Output the (X, Y) coordinate of the center of the cell containing the given text.  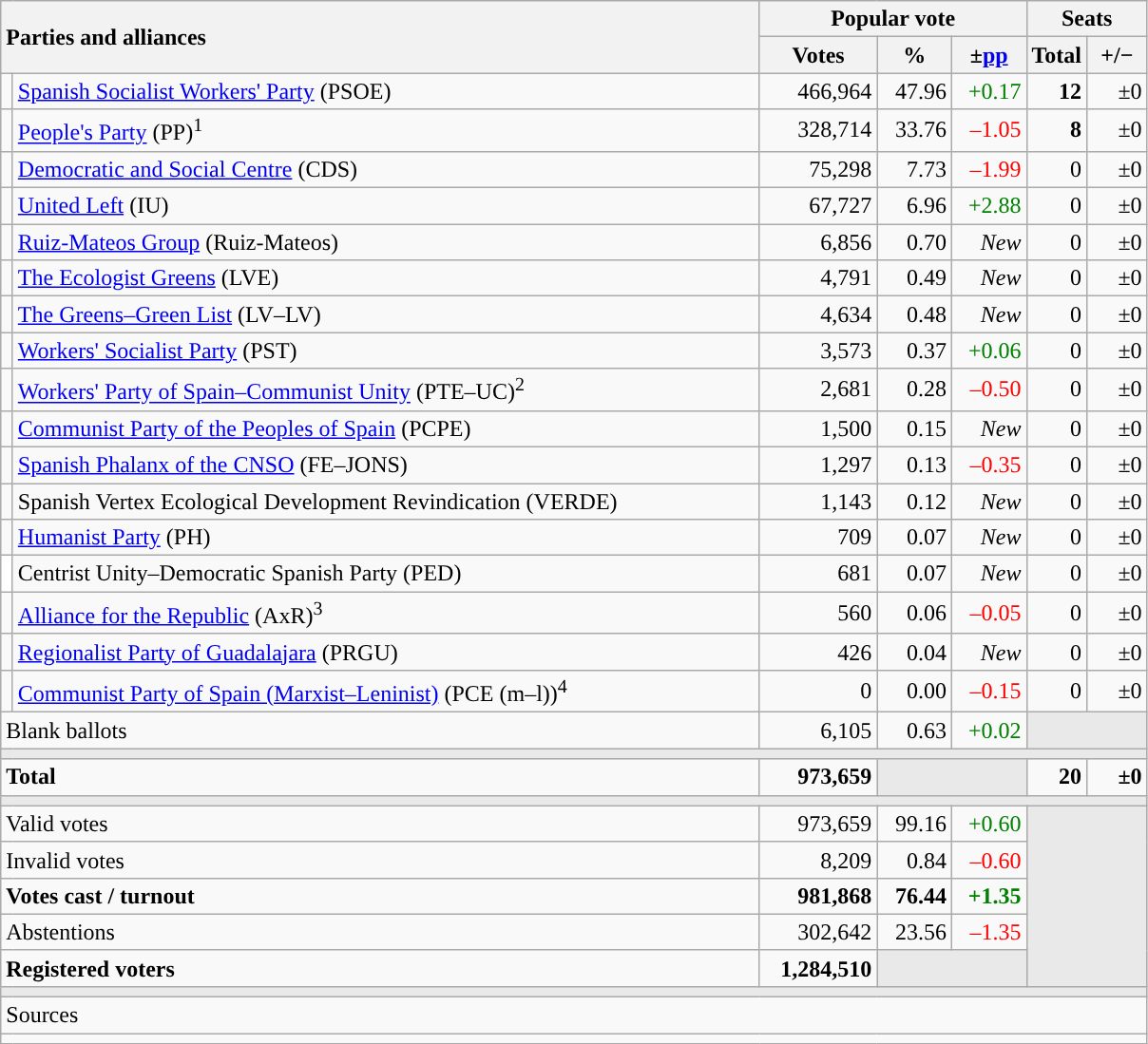
–1.99 (988, 169)
Regionalist Party of Guadalajara (PRGU) (386, 652)
Votes (818, 55)
–0.15 (988, 692)
99.16 (914, 824)
Invalid votes (380, 860)
981,868 (818, 896)
+0.17 (988, 91)
Workers' Socialist Party (PST) (386, 351)
+/− (1118, 55)
426 (818, 652)
0.37 (914, 351)
560 (818, 614)
Spanish Phalanx of the CNSO (FE–JONS) (386, 465)
3,573 (818, 351)
Parties and alliances (380, 37)
0.70 (914, 242)
United Left (IU) (386, 206)
±pp (988, 55)
0.12 (914, 502)
Communist Party of Spain (Marxist–Leninist) (PCE (m–l))4 (386, 692)
23.56 (914, 932)
+0.02 (988, 731)
Popular vote (893, 19)
–1.35 (988, 932)
0.13 (914, 465)
Votes cast / turnout (380, 896)
Workers' Party of Spain–Communist Unity (PTE–UC)2 (386, 389)
+0.06 (988, 351)
7.73 (914, 169)
People's Party (PP)1 (386, 131)
–0.05 (988, 614)
76.44 (914, 896)
Alliance for the Republic (AxR)3 (386, 614)
681 (818, 574)
1,143 (818, 502)
466,964 (818, 91)
6,105 (818, 731)
6,856 (818, 242)
Valid votes (380, 824)
1,500 (818, 428)
Abstentions (380, 932)
Ruiz-Mateos Group (Ruiz-Mateos) (386, 242)
Sources (574, 1016)
Democratic and Social Centre (CDS) (386, 169)
8,209 (818, 860)
0.28 (914, 389)
Centrist Unity–Democratic Spanish Party (PED) (386, 574)
Humanist Party (PH) (386, 538)
8 (1057, 131)
+2.88 (988, 206)
0.04 (914, 652)
33.76 (914, 131)
+1.35 (988, 896)
0.06 (914, 614)
Spanish Socialist Workers' Party (PSOE) (386, 91)
The Ecologist Greens (LVE) (386, 278)
302,642 (818, 932)
–1.05 (988, 131)
1,297 (818, 465)
Spanish Vertex Ecological Development Revindication (VERDE) (386, 502)
+0.60 (988, 824)
Registered voters (380, 968)
6.96 (914, 206)
The Greens–Green List (LV–LV) (386, 314)
2,681 (818, 389)
709 (818, 538)
–0.50 (988, 389)
328,714 (818, 131)
–0.60 (988, 860)
% (914, 55)
Seats (1087, 19)
75,298 (818, 169)
Communist Party of the Peoples of Spain (PCPE) (386, 428)
67,727 (818, 206)
0.49 (914, 278)
Blank ballots (380, 731)
4,634 (818, 314)
0.84 (914, 860)
–0.35 (988, 465)
4,791 (818, 278)
47.96 (914, 91)
0.63 (914, 731)
0.00 (914, 692)
1,284,510 (818, 968)
0.15 (914, 428)
12 (1057, 91)
20 (1057, 777)
0.48 (914, 314)
